Search for the cell housing the specified text and yield its (x, y) center coordinate. 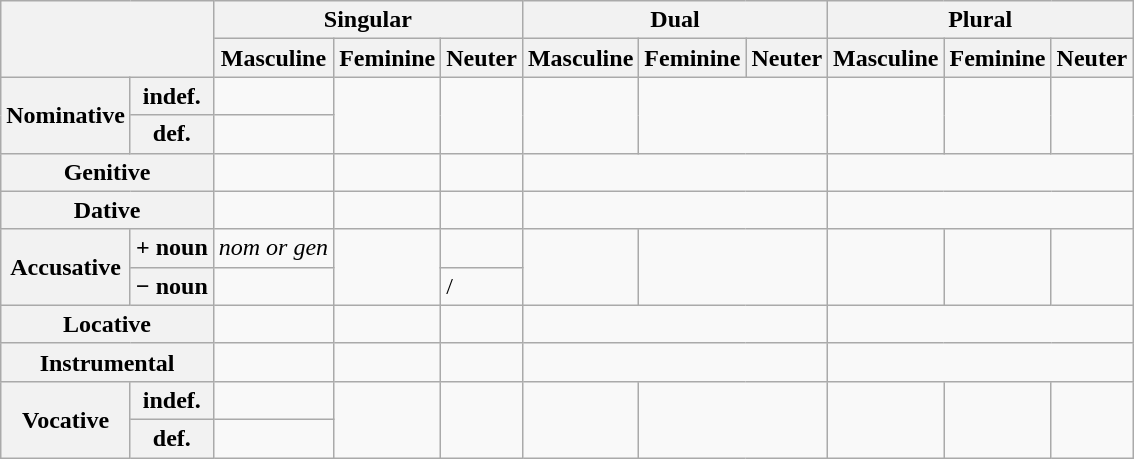
Dual (674, 20)
Nominative (66, 115)
Genitive (108, 172)
Vocative (66, 419)
Locative (108, 324)
/ (482, 286)
nom or gen (273, 248)
Instrumental (108, 362)
+ noun (172, 248)
− noun (172, 286)
Accusative (66, 267)
Dative (108, 210)
Plural (980, 20)
Singular (368, 20)
